Detect which cell encompasses the target text, then output its (x, y) center coordinate. 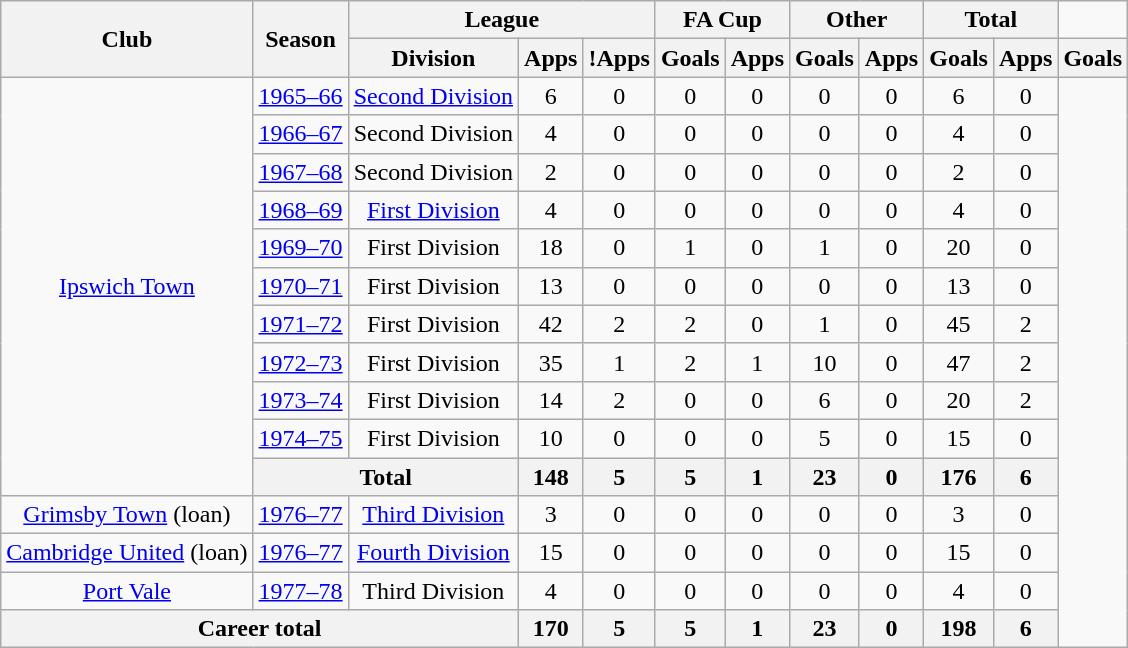
Club (127, 39)
League (502, 20)
1969–70 (300, 248)
18 (551, 248)
1965–66 (300, 96)
Other (857, 20)
1973–74 (300, 400)
!Apps (619, 58)
Fourth Division (433, 553)
Career total (260, 629)
42 (551, 324)
Cambridge United (loan) (127, 553)
1972–73 (300, 362)
47 (959, 362)
1971–72 (300, 324)
1967–68 (300, 172)
Ipswich Town (127, 286)
1970–71 (300, 286)
148 (551, 477)
Season (300, 39)
Port Vale (127, 591)
Grimsby Town (loan) (127, 515)
170 (551, 629)
1974–75 (300, 438)
Division (433, 58)
198 (959, 629)
1977–78 (300, 591)
1968–69 (300, 210)
35 (551, 362)
FA Cup (722, 20)
14 (551, 400)
176 (959, 477)
45 (959, 324)
1966–67 (300, 134)
